Find where the given text appears and provide that cell's center as (x, y) coordinate. 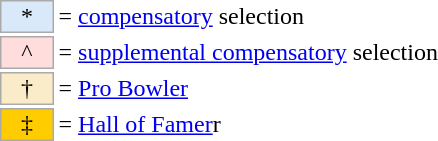
* (27, 16)
^ (27, 52)
‡ (27, 124)
† (27, 88)
